For the text-containing cell, return its midpoint in (X, Y) coordinate format. 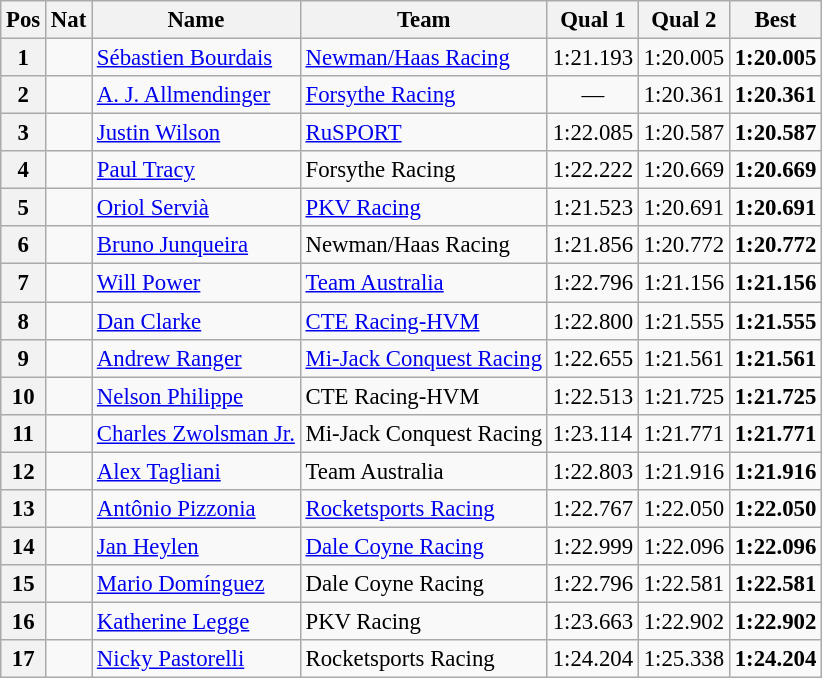
1:22.085 (592, 133)
15 (24, 584)
Team (424, 20)
1:22.803 (592, 471)
10 (24, 396)
Alex Tagliani (196, 471)
1:21.523 (592, 208)
5 (24, 208)
Andrew Ranger (196, 358)
13 (24, 509)
Best (775, 20)
Justin Wilson (196, 133)
16 (24, 621)
Antônio Pizzonia (196, 509)
Qual 2 (684, 20)
Qual 1 (592, 20)
1:22.222 (592, 170)
Bruno Junqueira (196, 245)
17 (24, 659)
14 (24, 546)
— (592, 95)
1:23.114 (592, 433)
7 (24, 283)
Pos (24, 20)
1:22.767 (592, 509)
Katherine Legge (196, 621)
RuSPORT (424, 133)
1:23.663 (592, 621)
Nicky Pastorelli (196, 659)
1:25.338 (684, 659)
11 (24, 433)
4 (24, 170)
Nelson Philippe (196, 396)
1 (24, 58)
12 (24, 471)
Sébastien Bourdais (196, 58)
Nat (69, 20)
Charles Zwolsman Jr. (196, 433)
1:22.800 (592, 321)
1:22.513 (592, 396)
1:22.655 (592, 358)
Oriol Servià (196, 208)
1:22.999 (592, 546)
Mario Domínguez (196, 584)
6 (24, 245)
9 (24, 358)
3 (24, 133)
Paul Tracy (196, 170)
1:21.856 (592, 245)
Jan Heylen (196, 546)
1:21.193 (592, 58)
A. J. Allmendinger (196, 95)
Will Power (196, 283)
2 (24, 95)
Dan Clarke (196, 321)
Name (196, 20)
8 (24, 321)
